Provide the [x, y] coordinate of the cell's center where the given text is located.  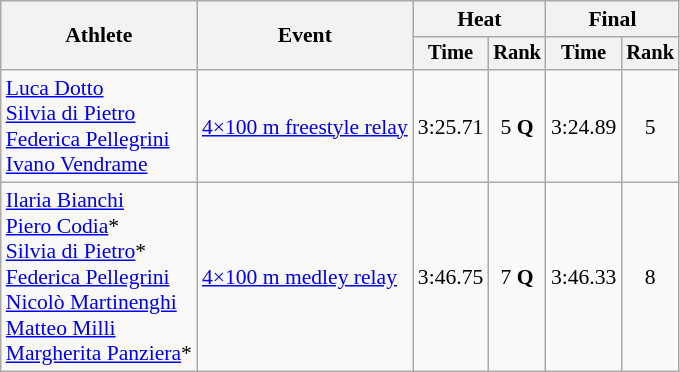
7 Q [517, 278]
8 [650, 278]
3:46.33 [584, 278]
Luca DottoSilvia di PietroFederica PellegriniIvano Vendrame [99, 126]
5 Q [517, 126]
5 [650, 126]
4×100 m freestyle relay [305, 126]
3:25.71 [450, 126]
Final [612, 19]
Heat [480, 19]
Event [305, 36]
Ilaria BianchiPiero Codia*Silvia di Pietro*Federica PellegriniNicolò MartinenghiMatteo MilliMargherita Panziera* [99, 278]
3:24.89 [584, 126]
Athlete [99, 36]
3:46.75 [450, 278]
4×100 m medley relay [305, 278]
